Search for the cell housing the specified text and yield its [X, Y] center coordinate. 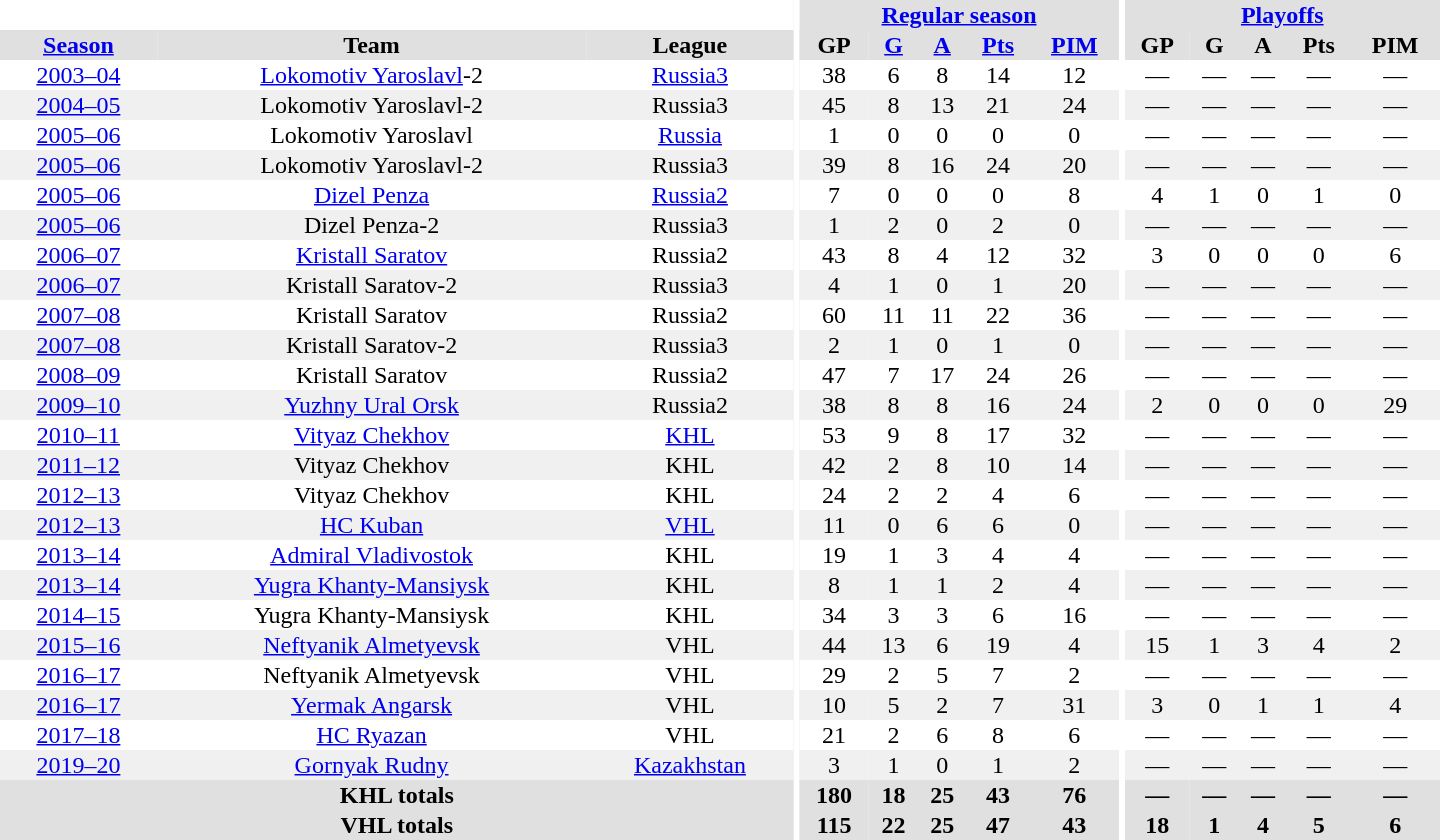
2019–20 [78, 765]
2004–05 [78, 105]
9 [894, 435]
53 [834, 435]
Yuzhny Ural Orsk [372, 405]
115 [834, 825]
League [690, 45]
45 [834, 105]
2010–11 [78, 435]
2017–18 [78, 735]
2014–15 [78, 615]
VHL totals [397, 825]
Lokomotiv Yaroslavl [372, 135]
Team [372, 45]
2003–04 [78, 75]
KHL totals [397, 795]
HC Ryazan [372, 735]
39 [834, 165]
26 [1075, 375]
Dizel Penza [372, 195]
Regular season [959, 15]
Playoffs [1282, 15]
Gornyak Rudny [372, 765]
2011–12 [78, 465]
Dizel Penza-2 [372, 225]
42 [834, 465]
Yermak Angarsk [372, 705]
60 [834, 315]
180 [834, 795]
Russia [690, 135]
2015–16 [78, 645]
2009–10 [78, 405]
Kazakhstan [690, 765]
HC Kuban [372, 525]
15 [1158, 645]
Season [78, 45]
31 [1075, 705]
36 [1075, 315]
44 [834, 645]
Admiral Vladivostok [372, 555]
76 [1075, 795]
34 [834, 615]
2008–09 [78, 375]
